Detect which cell encompasses the target text, then output its (X, Y) center coordinate. 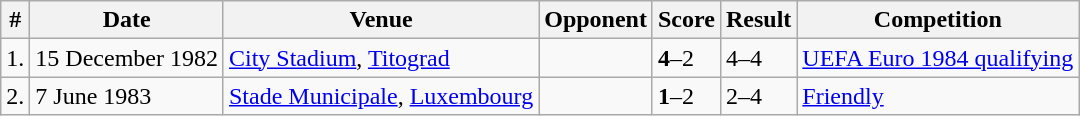
Date (127, 20)
4–4 (758, 58)
Stade Municipale, Luxembourg (380, 96)
Competition (938, 20)
UEFA Euro 1984 qualifying (938, 58)
15 December 1982 (127, 58)
Result (758, 20)
Friendly (938, 96)
City Stadium, Titograd (380, 58)
7 June 1983 (127, 96)
Venue (380, 20)
2. (16, 96)
Score (686, 20)
4–2 (686, 58)
1. (16, 58)
2–4 (758, 96)
Opponent (596, 20)
# (16, 20)
1–2 (686, 96)
